Capture the cell that displays the provided text and extract its (X, Y) central coordinate. 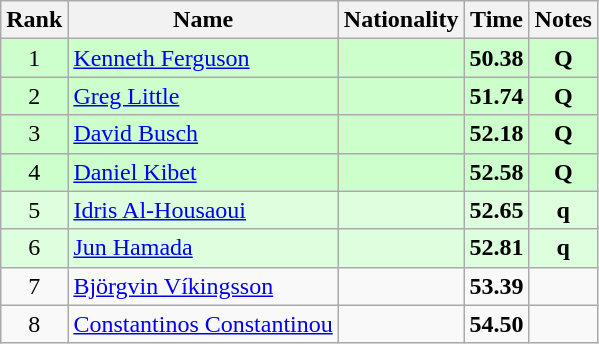
Name (203, 20)
Idris Al-Housaoui (203, 210)
4 (34, 172)
Daniel Kibet (203, 172)
54.50 (496, 324)
8 (34, 324)
Rank (34, 20)
7 (34, 286)
1 (34, 58)
Greg Little (203, 96)
David Busch (203, 134)
Nationality (401, 20)
Jun Hamada (203, 248)
Kenneth Ferguson (203, 58)
52.65 (496, 210)
Björgvin Víkingsson (203, 286)
Constantinos Constantinou (203, 324)
5 (34, 210)
52.18 (496, 134)
6 (34, 248)
52.58 (496, 172)
2 (34, 96)
53.39 (496, 286)
51.74 (496, 96)
3 (34, 134)
50.38 (496, 58)
Notes (563, 20)
52.81 (496, 248)
Time (496, 20)
